Determine the (X, Y) coordinate at the center of the cell enclosing the given text.  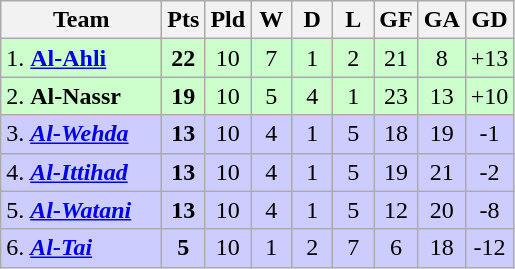
-12 (490, 248)
-1 (490, 134)
L (354, 20)
GA (442, 20)
22 (184, 58)
+10 (490, 96)
20 (442, 210)
GF (396, 20)
-8 (490, 210)
1. Al-Ahli (82, 58)
2. Al-Nassr (82, 96)
GD (490, 20)
6 (396, 248)
12 (396, 210)
6. Al-Tai (82, 248)
3. Al-Wehda (82, 134)
W (272, 20)
-2 (490, 172)
23 (396, 96)
Pld (228, 20)
8 (442, 58)
Pts (184, 20)
4. Al-Ittihad (82, 172)
D (312, 20)
Team (82, 20)
+13 (490, 58)
5. Al-Watani (82, 210)
